For the text-containing cell, return its midpoint in [x, y] coordinate format. 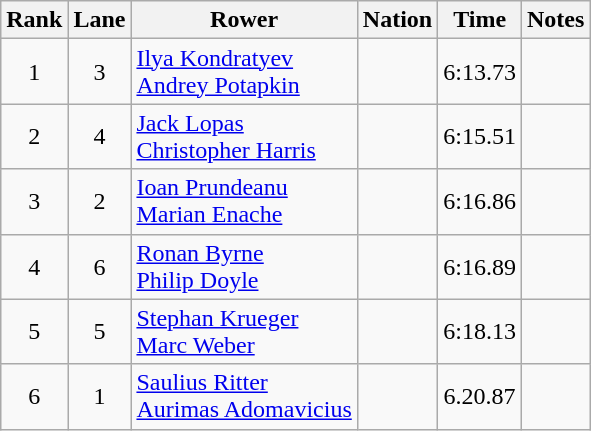
Jack LopasChristopher Harris [244, 136]
6:15.51 [480, 136]
Ioan PrundeanuMarian Enache [244, 202]
6:13.73 [480, 72]
Time [480, 20]
6:18.13 [480, 332]
Notes [555, 20]
Ronan ByrnePhilip Doyle [244, 266]
Nation [397, 20]
Lane [100, 20]
Ilya KondratyevAndrey Potapkin [244, 72]
6:16.89 [480, 266]
6:16.86 [480, 202]
Stephan KruegerMarc Weber [244, 332]
Saulius RitterAurimas Adomavicius [244, 396]
6.20.87 [480, 396]
Rower [244, 20]
Rank [34, 20]
